Return the (x, y) coordinate for the center point of the cell that contains the specified text.  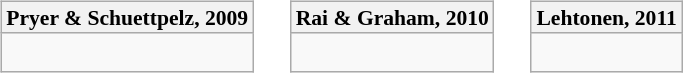
Pryer & Schuettpelz, 2009 (127, 17)
Rai & Graham, 2010 (392, 17)
Lehtonen, 2011 (606, 17)
